Detect which cell encompasses the target text, then output its (x, y) center coordinate. 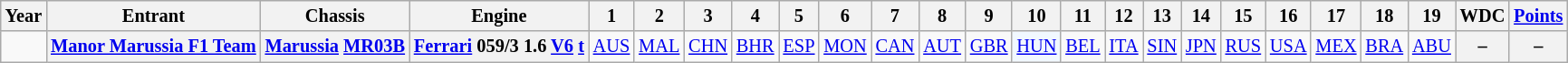
8 (942, 16)
MON (844, 47)
11 (1082, 16)
Engine (499, 16)
12 (1124, 16)
CAN (895, 47)
HUN (1036, 47)
13 (1163, 16)
16 (1288, 16)
ITA (1124, 47)
18 (1384, 16)
Chassis (335, 16)
9 (989, 16)
MEX (1335, 47)
SIN (1163, 47)
10 (1036, 16)
Ferrari 059/3 1.6 V6 t (499, 47)
JPN (1201, 47)
1 (611, 16)
BHR (755, 47)
Entrant (153, 16)
5 (799, 16)
Year (24, 16)
RUS (1243, 47)
AUS (611, 47)
BEL (1082, 47)
Points (1538, 16)
GBR (989, 47)
3 (708, 16)
AUT (942, 47)
ABU (1431, 47)
CHN (708, 47)
6 (844, 16)
Manor Marussia F1 Team (153, 47)
15 (1243, 16)
ESP (799, 47)
Marussia MR03B (335, 47)
MAL (659, 47)
14 (1201, 16)
19 (1431, 16)
7 (895, 16)
4 (755, 16)
BRA (1384, 47)
17 (1335, 16)
2 (659, 16)
USA (1288, 47)
WDC (1483, 16)
